For the text-containing cell, return its midpoint in (x, y) coordinate format. 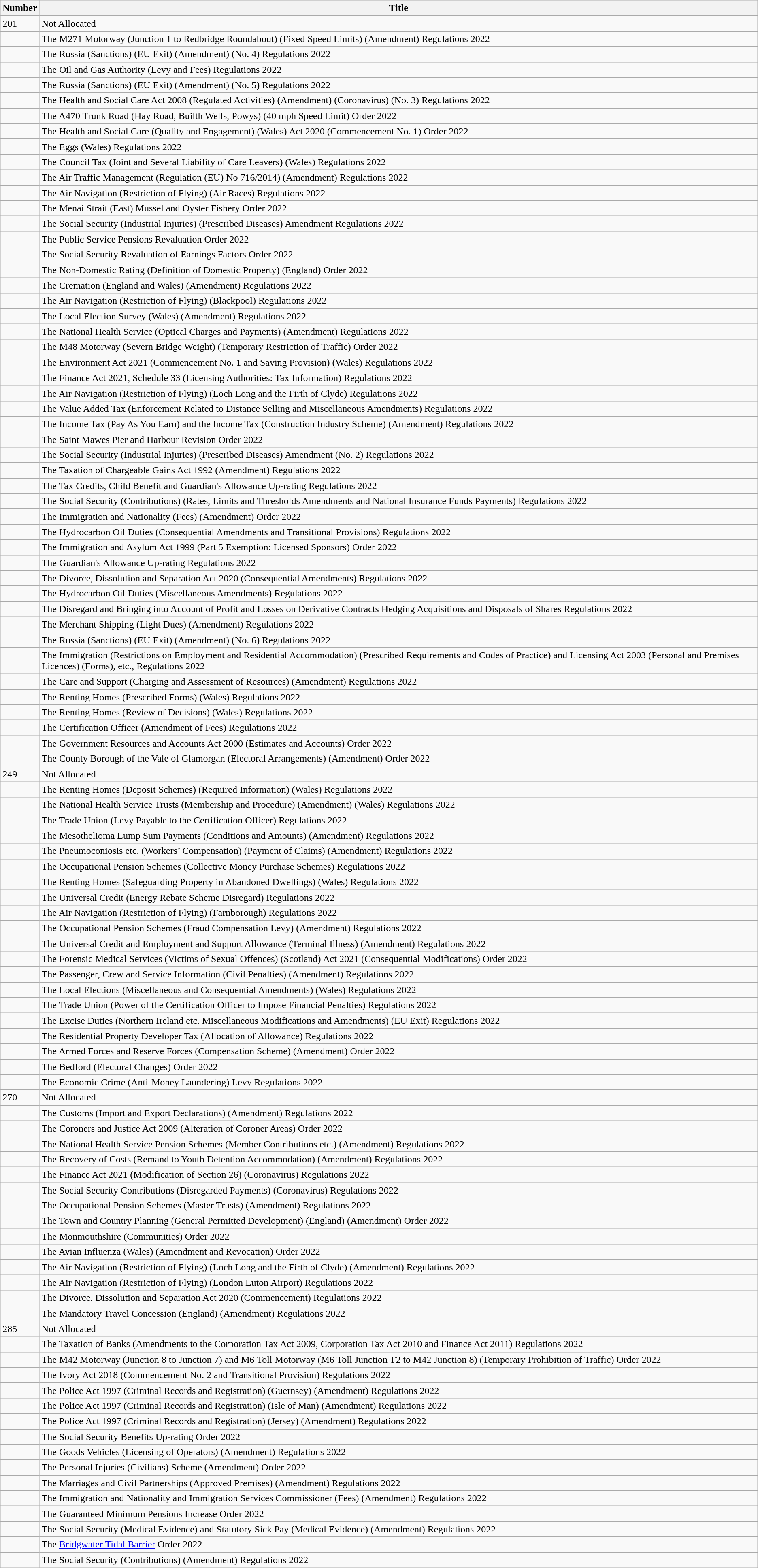
The Oil and Gas Authority (Levy and Fees) Regulations 2022 (398, 70)
The Police Act 1997 (Criminal Records and Registration) (Jersey) (Amendment) Regulations 2022 (398, 1421)
The National Health Service (Optical Charges and Payments) (Amendment) Regulations 2022 (398, 332)
The National Health Service Trusts (Membership and Procedure) (Amendment) (Wales) Regulations 2022 (398, 805)
The Divorce, Dissolution and Separation Act 2020 (Consequential Amendments) Regulations 2022 (398, 578)
The Certification Officer (Amendment of Fees) Regulations 2022 (398, 728)
The Government Resources and Accounts Act 2000 (Estimates and Accounts) Order 2022 (398, 743)
The County Borough of the Vale of Glamorgan (Electoral Arrangements) (Amendment) Order 2022 (398, 759)
The Non-Domestic Rating (Definition of Domestic Property) (England) Order 2022 (398, 270)
The Local Elections (Miscellaneous and Consequential Amendments) (Wales) Regulations 2022 (398, 990)
The Air Navigation (Restriction of Flying) (Loch Long and the Firth of Clyde) (Amendment) Regulations 2022 (398, 1267)
The Guardian's Allowance Up-rating Regulations 2022 (398, 563)
The Health and Social Care (Quality and Engagement) (Wales) Act 2020 (Commencement No. 1) Order 2022 (398, 131)
The Occupational Pension Schemes (Collective Money Purchase Schemes) Regulations 2022 (398, 866)
The Air Navigation (Restriction of Flying) (Blackpool) Regulations 2022 (398, 301)
The Renting Homes (Safeguarding Property in Abandoned Dwellings) (Wales) Regulations 2022 (398, 882)
270 (20, 1098)
The Armed Forces and Reserve Forces (Compensation Scheme) (Amendment) Order 2022 (398, 1051)
The National Health Service Pension Schemes (Member Contributions etc.) (Amendment) Regulations 2022 (398, 1144)
The Council Tax (Joint and Several Liability of Care Leavers) (Wales) Regulations 2022 (398, 162)
The Immigration and Nationality (Fees) (Amendment) Order 2022 (398, 517)
The Merchant Shipping (Light Dues) (Amendment) Regulations 2022 (398, 624)
The Health and Social Care Act 2008 (Regulated Activities) (Amendment) (Coronavirus) (No. 3) Regulations 2022 (398, 100)
The Care and Support (Charging and Assessment of Resources) (Amendment) Regulations 2022 (398, 681)
The Immigration and Nationality and Immigration Services Commissioner (Fees) (Amendment) Regulations 2022 (398, 1498)
The Social Security (Industrial Injuries) (Prescribed Diseases) Amendment Regulations 2022 (398, 224)
The Social Security Benefits Up-rating Order 2022 (398, 1437)
The Ivory Act 2018 (Commencement No. 2 and Transitional Provision) Regulations 2022 (398, 1375)
The Bridgwater Tidal Barrier Order 2022 (398, 1545)
The M48 Motorway (Severn Bridge Weight) (Temporary Restriction of Traffic) Order 2022 (398, 347)
The Recovery of Costs (Remand to Youth Detention Accommodation) (Amendment) Regulations 2022 (398, 1159)
The Occupational Pension Schemes (Master Trusts) (Amendment) Regulations 2022 (398, 1206)
201 (20, 23)
The Police Act 1997 (Criminal Records and Registration) (Guernsey) (Amendment) Regulations 2022 (398, 1390)
The Environment Act 2021 (Commencement No. 1 and Saving Provision) (Wales) Regulations 2022 (398, 362)
The Bedford (Electoral Changes) Order 2022 (398, 1067)
The Residential Property Developer Tax (Allocation of Allowance) Regulations 2022 (398, 1036)
The Customs (Import and Export Declarations) (Amendment) Regulations 2022 (398, 1113)
The Saint Mawes Pier and Harbour Revision Order 2022 (398, 439)
The Air Navigation (Restriction of Flying) (Air Races) Regulations 2022 (398, 193)
The Income Tax (Pay As You Earn) and the Income Tax (Construction Industry Scheme) (Amendment) Regulations 2022 (398, 424)
The Air Navigation (Restriction of Flying) (Loch Long and the Firth of Clyde) Regulations 2022 (398, 393)
The A470 Trunk Road (Hay Road, Builth Wells, Powys) (40 mph Speed Limit) Order 2022 (398, 116)
The Menai Strait (East) Mussel and Oyster Fishery Order 2022 (398, 208)
The Renting Homes (Review of Decisions) (Wales) Regulations 2022 (398, 713)
The Air Navigation (Restriction of Flying) (London Luton Airport) Regulations 2022 (398, 1283)
The Cremation (England and Wales) (Amendment) Regulations 2022 (398, 285)
The Taxation of Chargeable Gains Act 1992 (Amendment) Regulations 2022 (398, 470)
The Universal Credit and Employment and Support Allowance (Terminal Illness) (Amendment) Regulations 2022 (398, 944)
The Renting Homes (Deposit Schemes) (Required Information) (Wales) Regulations 2022 (398, 789)
The Local Election Survey (Wales) (Amendment) Regulations 2022 (398, 316)
The Occupational Pension Schemes (Fraud Compensation Levy) (Amendment) Regulations 2022 (398, 928)
The Goods Vehicles (Licensing of Operators) (Amendment) Regulations 2022 (398, 1452)
The Value Added Tax (Enforcement Related to Distance Selling and Miscellaneous Amendments) Regulations 2022 (398, 408)
The Marriages and Civil Partnerships (Approved Premises) (Amendment) Regulations 2022 (398, 1483)
The Divorce, Dissolution and Separation Act 2020 (Commencement) Regulations 2022 (398, 1298)
The Coroners and Justice Act 2009 (Alteration of Coroner Areas) Order 2022 (398, 1128)
The M271 Motorway (Junction 1 to Redbridge Roundabout) (Fixed Speed Limits) (Amendment) Regulations 2022 (398, 39)
The Mandatory Travel Concession (England) (Amendment) Regulations 2022 (398, 1313)
The Monmouthshire (Communities) Order 2022 (398, 1236)
The Social Security (Industrial Injuries) (Prescribed Diseases) Amendment (No. 2) Regulations 2022 (398, 455)
The Economic Crime (Anti-Money Laundering) Levy Regulations 2022 (398, 1082)
The Tax Credits, Child Benefit and Guardian's Allowance Up-rating Regulations 2022 (398, 486)
The Eggs (Wales) Regulations 2022 (398, 147)
The Public Service Pensions Revaluation Order 2022 (398, 239)
The Air Navigation (Restriction of Flying) (Farnborough) Regulations 2022 (398, 913)
The Hydrocarbon Oil Duties (Consequential Amendments and Transitional Provisions) Regulations 2022 (398, 532)
The Police Act 1997 (Criminal Records and Registration) (Isle of Man) (Amendment) Regulations 2022 (398, 1406)
The Finance Act 2021, Schedule 33 (Licensing Authorities: Tax Information) Regulations 2022 (398, 378)
The Forensic Medical Services (Victims of Sexual Offences) (Scotland) Act 2021 (Consequential Modifications) Order 2022 (398, 959)
The Social Security Contributions (Disregarded Payments) (Coronavirus) Regulations 2022 (398, 1190)
The Russia (Sanctions) (EU Exit) (Amendment) (No. 5) Regulations 2022 (398, 85)
The Finance Act 2021 (Modification of Section 26) (Coronavirus) Regulations 2022 (398, 1174)
The Social Security (Contributions) (Amendment) Regulations 2022 (398, 1560)
The Hydrocarbon Oil Duties (Miscellaneous Amendments) Regulations 2022 (398, 594)
Number (20, 8)
The Town and Country Planning (General Permitted Development) (England) (Amendment) Order 2022 (398, 1221)
The Trade Union (Power of the Certification Officer to Impose Financial Penalties) Regulations 2022 (398, 1005)
The Renting Homes (Prescribed Forms) (Wales) Regulations 2022 (398, 697)
249 (20, 774)
The Air Traffic Management (Regulation (EU) No 716/2014) (Amendment) Regulations 2022 (398, 177)
The Russia (Sanctions) (EU Exit) (Amendment) (No. 6) Regulations 2022 (398, 640)
The Universal Credit (Energy Rebate Scheme Disregard) Regulations 2022 (398, 897)
The Personal Injuries (Civilians) Scheme (Amendment) Order 2022 (398, 1468)
The Trade Union (Levy Payable to the Certification Officer) Regulations 2022 (398, 820)
The Russia (Sanctions) (EU Exit) (Amendment) (No. 4) Regulations 2022 (398, 54)
285 (20, 1329)
The Social Security (Medical Evidence) and Statutory Sick Pay (Medical Evidence) (Amendment) Regulations 2022 (398, 1529)
The Social Security Revaluation of Earnings Factors Order 2022 (398, 255)
The Guaranteed Minimum Pensions Increase Order 2022 (398, 1514)
The Social Security (Contributions) (Rates, Limits and Thresholds Amendments and National Insurance Funds Payments) Regulations 2022 (398, 501)
The Avian Influenza (Wales) (Amendment and Revocation) Order 2022 (398, 1252)
The Immigration and Asylum Act 1999 (Part 5 Exemption: Licensed Sponsors) Order 2022 (398, 547)
The Passenger, Crew and Service Information (Civil Penalties) (Amendment) Regulations 2022 (398, 974)
The Excise Duties (Northern Ireland etc. Miscellaneous Modifications and Amendments) (EU Exit) Regulations 2022 (398, 1021)
The Pneumoconiosis etc. (Workers’ Compensation) (Payment of Claims) (Amendment) Regulations 2022 (398, 851)
The Disregard and Bringing into Account of Profit and Losses on Derivative Contracts Hedging Acquisitions and Disposals of Shares Regulations 2022 (398, 609)
The Mesothelioma Lump Sum Payments (Conditions and Amounts) (Amendment) Regulations 2022 (398, 836)
Title (398, 8)
The Taxation of Banks (Amendments to the Corporation Tax Act 2009, Corporation Tax Act 2010 and Finance Act 2011) Regulations 2022 (398, 1344)
